Search for the cell housing the specified text and yield its [x, y] center coordinate. 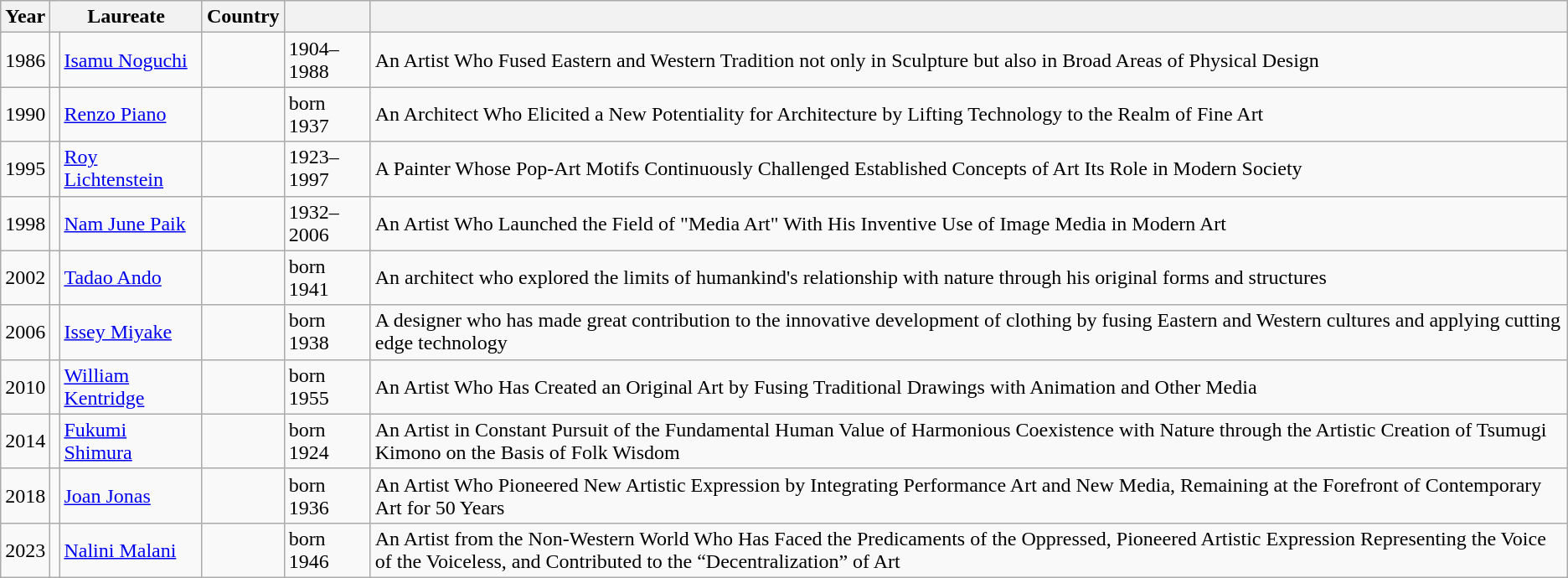
2010 [25, 387]
born 1937 [327, 114]
1904–1988 [327, 60]
born 1941 [327, 278]
Renzo Piano [131, 114]
William Kentridge [131, 387]
born 1946 [327, 550]
An Artist Who Has Created an Original Art by Fusing Traditional Drawings with Animation and Other Media [968, 387]
Fukumi Shimura [131, 441]
2014 [25, 441]
Isamu Noguchi [131, 60]
1923–1997 [327, 169]
Year [25, 17]
Issey Miyake [131, 332]
1986 [25, 60]
1995 [25, 169]
Tadao Ando [131, 278]
2018 [25, 496]
Roy Lichtenstein [131, 169]
Nam June Paik [131, 223]
2023 [25, 550]
born 1924 [327, 441]
An Artist Who Launched the Field of "Media Art" With His Inventive Use of Image Media in Modern Art [968, 223]
born 1938 [327, 332]
An Artist Who Fused Eastern and Western Tradition not only in Sculpture but also in Broad Areas of Physical Design [968, 60]
1932–2006 [327, 223]
2002 [25, 278]
born 1955 [327, 387]
Joan Jonas [131, 496]
Country [243, 17]
1998 [25, 223]
An Architect Who Elicited a New Potentiality for Architecture by Lifting Technology to the Realm of Fine Art [968, 114]
Laureate [126, 17]
An architect who explored the limits of humankind's relationship with nature through his original forms and structures [968, 278]
A Painter Whose Pop-Art Motifs Continuously Challenged Established Concepts of Art Its Role in Modern Society [968, 169]
1990 [25, 114]
2006 [25, 332]
Nalini Malani [131, 550]
born 1936 [327, 496]
